Return the [X, Y] coordinate for the center point of the cell that contains the specified text.  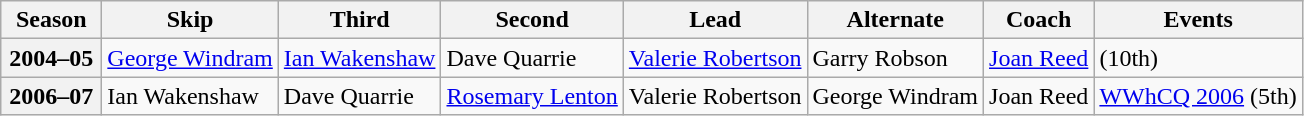
Second [532, 20]
(10th) [1198, 58]
Skip [190, 20]
Coach [1039, 20]
Lead [715, 20]
Season [52, 20]
Third [360, 20]
2004–05 [52, 58]
Alternate [896, 20]
WWhCQ 2006 (5th) [1198, 96]
Garry Robson [896, 58]
Events [1198, 20]
Rosemary Lenton [532, 96]
2006–07 [52, 96]
